Determine the [x, y] coordinate at the center of the cell enclosing the given text.  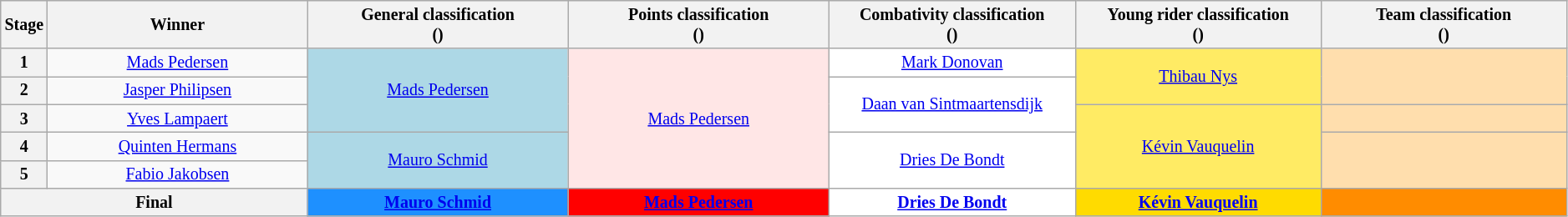
Stage [24, 25]
Thibau Nys [1198, 77]
Combativity classification() [952, 25]
Jasper Philipsen [177, 90]
Team classification() [1444, 25]
Yves Lampaert [177, 119]
Quinten Hermans [177, 147]
Points classification() [698, 25]
Mark Donovan [952, 63]
General classification() [438, 25]
Final [154, 202]
1 [24, 63]
Young rider classification() [1198, 25]
Fabio Jakobsen [177, 174]
Daan van Sintmaartensdijk [952, 105]
3 [24, 119]
2 [24, 90]
4 [24, 147]
Winner [177, 25]
5 [24, 174]
